Capture the cell that displays the provided text and extract its [x, y] central coordinate. 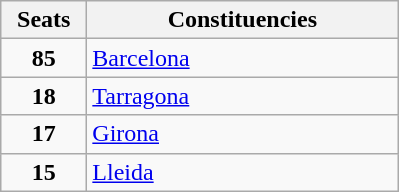
Barcelona [242, 58]
Tarragona [242, 96]
85 [44, 58]
Girona [242, 134]
18 [44, 96]
17 [44, 134]
Lleida [242, 172]
15 [44, 172]
Constituencies [242, 20]
Seats [44, 20]
